Find where the given text appears and provide that cell's center as (X, Y) coordinate. 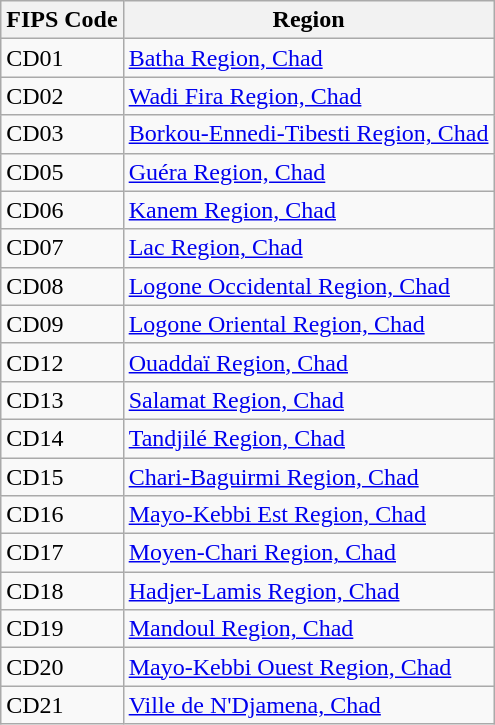
Region (308, 20)
Kanem Region, Chad (308, 210)
Wadi Fira Region, Chad (308, 96)
Hadjer-Lamis Region, Chad (308, 591)
CD05 (62, 172)
CD21 (62, 705)
CD08 (62, 286)
Ville de N'Djamena, Chad (308, 705)
CD19 (62, 629)
Mayo-Kebbi Est Region, Chad (308, 515)
CD13 (62, 400)
CD15 (62, 477)
Guéra Region, Chad (308, 172)
Mayo-Kebbi Ouest Region, Chad (308, 667)
CD16 (62, 515)
CD09 (62, 324)
CD18 (62, 591)
Moyen-Chari Region, Chad (308, 553)
Logone Oriental Region, Chad (308, 324)
CD02 (62, 96)
Salamat Region, Chad (308, 400)
CD07 (62, 248)
CD17 (62, 553)
Lac Region, Chad (308, 248)
Chari-Baguirmi Region, Chad (308, 477)
CD01 (62, 58)
CD12 (62, 362)
FIPS Code (62, 20)
Mandoul Region, Chad (308, 629)
Batha Region, Chad (308, 58)
CD14 (62, 438)
CD20 (62, 667)
Logone Occidental Region, Chad (308, 286)
Tandjilé Region, Chad (308, 438)
CD03 (62, 134)
Ouaddaï Region, Chad (308, 362)
CD06 (62, 210)
Borkou-Ennedi-Tibesti Region, Chad (308, 134)
